Identify which cell holds the provided text, then report its [x, y] central coordinate. 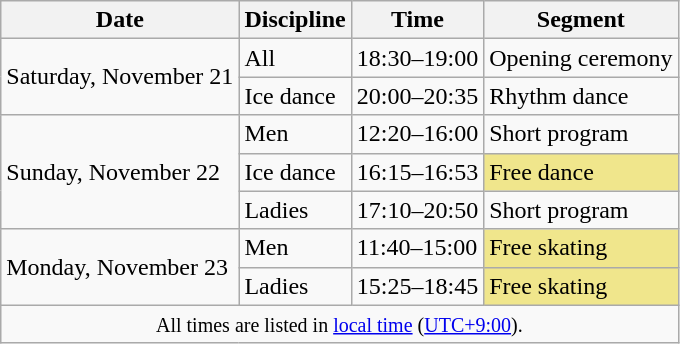
Segment [581, 20]
Monday, November 23 [120, 267]
17:10–20:50 [417, 210]
All times are listed in local time (UTC+9:00). [340, 324]
16:15–16:53 [417, 172]
12:20–16:00 [417, 134]
Discipline [295, 20]
20:00–20:35 [417, 96]
Rhythm dance [581, 96]
11:40–15:00 [417, 248]
All [295, 58]
15:25–18:45 [417, 286]
Date [120, 20]
Saturday, November 21 [120, 77]
Sunday, November 22 [120, 172]
Free dance [581, 172]
18:30–19:00 [417, 58]
Time [417, 20]
Opening ceremony [581, 58]
